Scan for the cell matching the given text and deliver its [X, Y] coordinate at center. 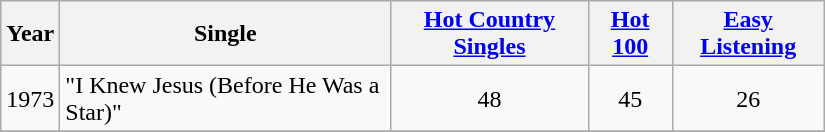
Year [30, 34]
Single [226, 34]
45 [630, 98]
Hot 100 [630, 34]
Hot Country Singles [490, 34]
1973 [30, 98]
Easy Listening [748, 34]
26 [748, 98]
48 [490, 98]
"I Knew Jesus (Before He Was a Star)" [226, 98]
